Provide the [x, y] coordinate of the cell's center where the given text is located.  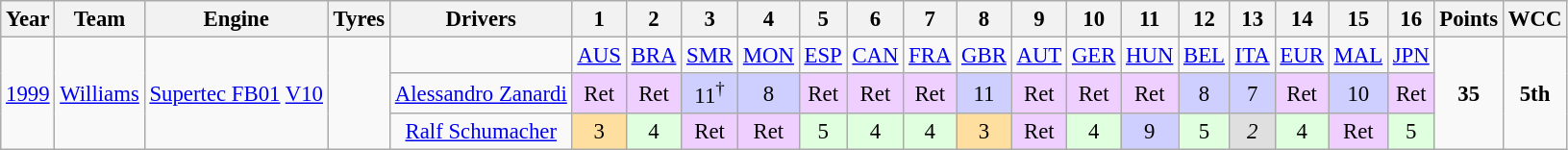
MON [768, 56]
WCC [1534, 19]
SMR [709, 56]
35 [1469, 94]
MAL [1357, 56]
Year [28, 19]
12 [1205, 19]
Tyres [359, 19]
GER [1094, 56]
HUN [1150, 56]
6 [875, 19]
1 [599, 19]
BRA [654, 56]
Engine [236, 19]
EUR [1302, 56]
BEL [1205, 56]
11† [709, 93]
Ralf Schumacher [481, 132]
ITA [1252, 56]
Team [100, 19]
Drivers [481, 19]
1999 [28, 94]
13 [1252, 19]
AUS [599, 56]
14 [1302, 19]
Supertec FB01 V10 [236, 94]
5th [1534, 94]
AUT [1038, 56]
Points [1469, 19]
GBR [984, 56]
16 [1411, 19]
JPN [1411, 56]
Alessandro Zanardi [481, 93]
CAN [875, 56]
Williams [100, 94]
FRA [931, 56]
ESP [823, 56]
15 [1357, 19]
